For the text-containing cell, return its midpoint in (x, y) coordinate format. 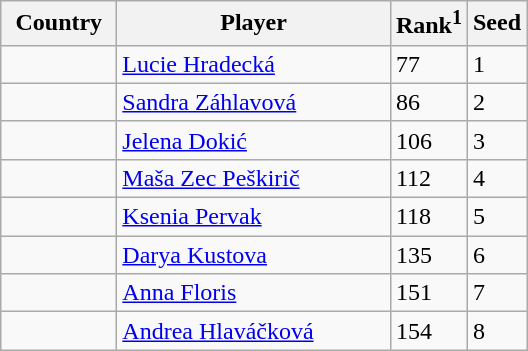
4 (496, 178)
Andrea Hlaváčková (254, 331)
Anna Floris (254, 293)
Country (59, 24)
2 (496, 102)
Ksenia Pervak (254, 217)
86 (428, 102)
5 (496, 217)
7 (496, 293)
8 (496, 331)
154 (428, 331)
135 (428, 255)
118 (428, 217)
Player (254, 24)
106 (428, 140)
1 (496, 64)
Maša Zec Peškirič (254, 178)
Sandra Záhlavová (254, 102)
112 (428, 178)
Rank1 (428, 24)
Lucie Hradecká (254, 64)
Jelena Dokić (254, 140)
151 (428, 293)
77 (428, 64)
Seed (496, 24)
6 (496, 255)
Darya Kustova (254, 255)
3 (496, 140)
